Capture the cell that displays the provided text and extract its (x, y) central coordinate. 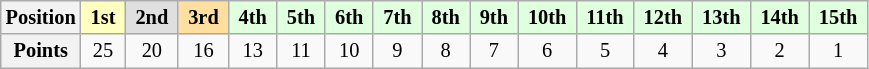
10 (349, 51)
5th (301, 17)
3 (721, 51)
8 (446, 51)
12th (663, 17)
7th (397, 17)
2 (779, 51)
2nd (152, 17)
5 (604, 51)
1 (838, 51)
13th (721, 17)
7 (494, 51)
6th (349, 17)
10th (547, 17)
Position (41, 17)
6 (547, 51)
13 (253, 51)
9th (494, 17)
14th (779, 17)
9 (397, 51)
4th (253, 17)
16 (203, 51)
11th (604, 17)
15th (838, 17)
8th (446, 17)
4 (663, 51)
25 (104, 51)
11 (301, 51)
20 (152, 51)
3rd (203, 17)
Points (41, 51)
1st (104, 17)
